Extract the [X, Y] coordinate from the center of the cell holding the provided text.  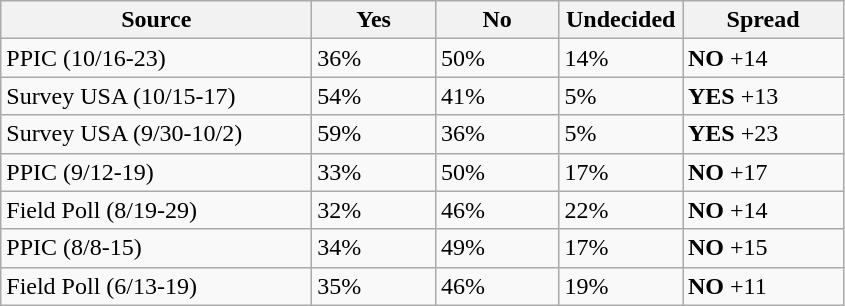
54% [374, 96]
33% [374, 172]
No [497, 20]
NO +17 [762, 172]
49% [497, 248]
14% [621, 58]
NO +15 [762, 248]
PPIC (9/12-19) [156, 172]
Survey USA (9/30-10/2) [156, 134]
Survey USA (10/15-17) [156, 96]
YES +23 [762, 134]
PPIC (10/16-23) [156, 58]
19% [621, 286]
Spread [762, 20]
YES +13 [762, 96]
22% [621, 210]
Source [156, 20]
Field Poll (8/19-29) [156, 210]
Undecided [621, 20]
32% [374, 210]
41% [497, 96]
Yes [374, 20]
PPIC (8/8-15) [156, 248]
NO +11 [762, 286]
Field Poll (6/13-19) [156, 286]
34% [374, 248]
59% [374, 134]
35% [374, 286]
